Determine the (x, y) coordinate at the center of the cell enclosing the given text.  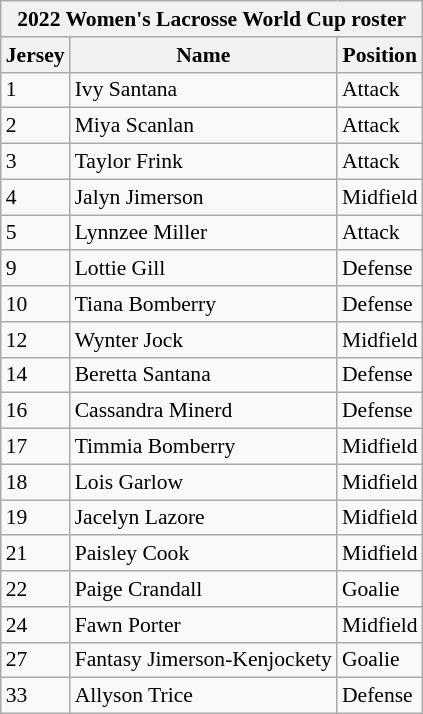
Name (204, 55)
10 (36, 304)
Cassandra Minerd (204, 411)
21 (36, 554)
17 (36, 447)
12 (36, 340)
Ivy Santana (204, 90)
Beretta Santana (204, 375)
Jersey (36, 55)
24 (36, 625)
33 (36, 696)
19 (36, 518)
Paisley Cook (204, 554)
Fantasy Jimerson-Kenjockety (204, 660)
Lois Garlow (204, 482)
Paige Crandall (204, 589)
2 (36, 126)
Position (380, 55)
18 (36, 482)
4 (36, 197)
Wynter Jock (204, 340)
Jacelyn Lazore (204, 518)
Timmia Bomberry (204, 447)
14 (36, 375)
Taylor Frink (204, 162)
1 (36, 90)
16 (36, 411)
Fawn Porter (204, 625)
Tiana Bomberry (204, 304)
Lottie Gill (204, 269)
5 (36, 233)
9 (36, 269)
2022 Women's Lacrosse World Cup roster (212, 19)
Jalyn Jimerson (204, 197)
Miya Scanlan (204, 126)
22 (36, 589)
27 (36, 660)
3 (36, 162)
Lynnzee Miller (204, 233)
Allyson Trice (204, 696)
